Pinpoint the cell where the given text exists, returning its [X, Y] midpoint coordinate. 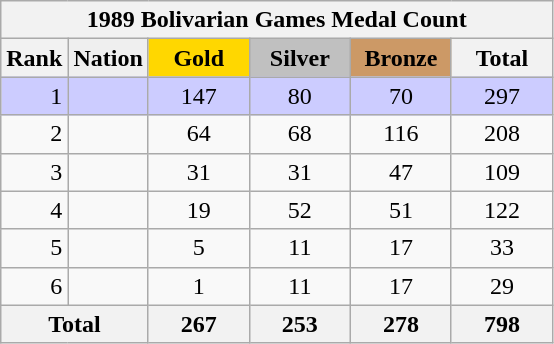
51 [400, 210]
3 [34, 172]
70 [400, 96]
147 [198, 96]
52 [300, 210]
109 [502, 172]
Bronze [400, 58]
29 [502, 286]
2 [34, 134]
4 [34, 210]
1989 Bolivarian Games Medal Count [277, 20]
278 [400, 324]
Rank [34, 58]
798 [502, 324]
Nation [108, 58]
33 [502, 248]
297 [502, 96]
208 [502, 134]
19 [198, 210]
253 [300, 324]
80 [300, 96]
Gold [198, 58]
122 [502, 210]
47 [400, 172]
64 [198, 134]
68 [300, 134]
6 [34, 286]
267 [198, 324]
116 [400, 134]
Silver [300, 58]
